Extract the (X, Y) coordinate from the center of the cell holding the provided text.  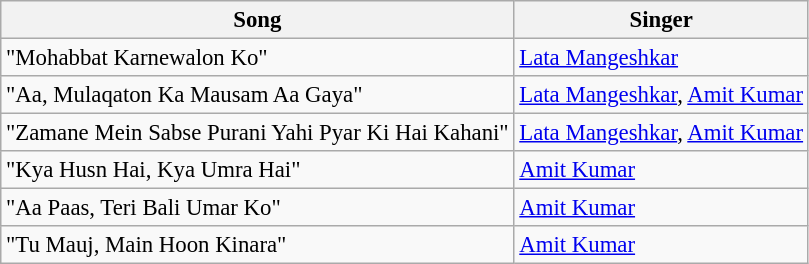
Song (258, 20)
Lata Mangeshkar (661, 58)
"Aa Paas, Teri Bali Umar Ko" (258, 208)
"Mohabbat Karnewalon Ko" (258, 58)
"Aa, Mulaqaton Ka Mausam Aa Gaya" (258, 95)
"Zamane Mein Sabse Purani Yahi Pyar Ki Hai Kahani" (258, 133)
"Tu Mauj, Main Hoon Kinara" (258, 245)
Singer (661, 20)
"Kya Husn Hai, Kya Umra Hai" (258, 170)
